Find where the given text appears and provide that cell's center as [x, y] coordinate. 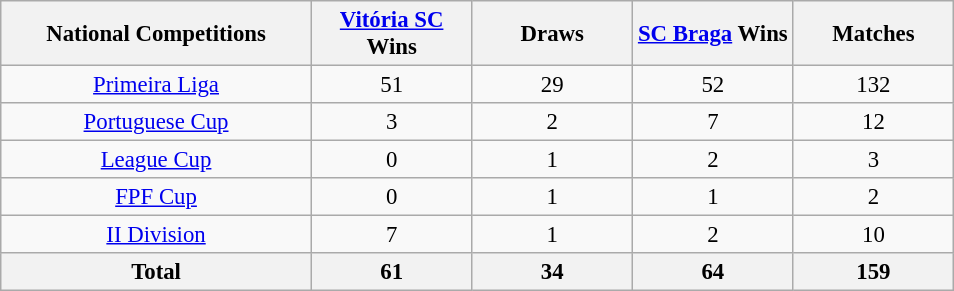
SC Braga Wins [714, 34]
Matches [874, 34]
51 [392, 85]
Primeira Liga [156, 85]
12 [874, 122]
FPF Cup [156, 197]
II Division [156, 235]
Vitória SC Wins [392, 34]
29 [552, 85]
National Competitions [156, 34]
Portuguese Cup [156, 122]
132 [874, 85]
League Cup [156, 160]
10 [874, 235]
52 [714, 85]
Draws [552, 34]
